Output the (X, Y) coordinate of the center of the cell containing the given text.  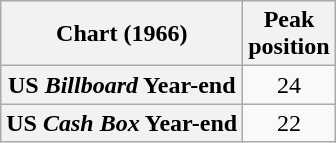
22 (289, 123)
24 (289, 85)
US Billboard Year-end (122, 85)
Chart (1966) (122, 34)
US Cash Box Year-end (122, 123)
Peakposition (289, 34)
